Identify which cell holds the provided text, then report its (x, y) central coordinate. 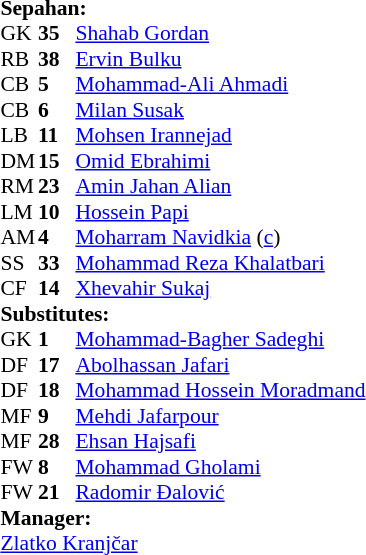
LM (19, 212)
RB (19, 59)
Mohammad Reza Khalatbari (220, 263)
Mohsen Irannejad (220, 135)
DM (19, 161)
28 (57, 441)
LB (19, 135)
Amin Jahan Alian (220, 187)
33 (57, 263)
Shahab Gordan (220, 33)
14 (57, 289)
Mohammad-Bagher Sadeghi (220, 339)
Radomir Đalović (220, 493)
SS (19, 263)
Manager: (182, 518)
RM (19, 187)
17 (57, 365)
10 (57, 212)
Substitutes: (182, 314)
Mehdi Jafarpour (220, 416)
Omid Ebrahimi (220, 161)
5 (57, 85)
8 (57, 467)
Mohammad-Ali Ahmadi (220, 85)
18 (57, 391)
Hossein Papi (220, 212)
6 (57, 110)
1 (57, 339)
Moharram Navidkia (c) (220, 237)
4 (57, 237)
15 (57, 161)
21 (57, 493)
35 (57, 33)
CF (19, 289)
38 (57, 59)
9 (57, 416)
23 (57, 187)
Milan Susak (220, 110)
Mohammad Hossein Moradmand (220, 391)
Mohammad Gholami (220, 467)
Ehsan Hajsafi (220, 441)
Abolhassan Jafari (220, 365)
AM (19, 237)
Ervin Bulku (220, 59)
Xhevahir Sukaj (220, 289)
11 (57, 135)
